Identify which cell holds the provided text, then report its (x, y) central coordinate. 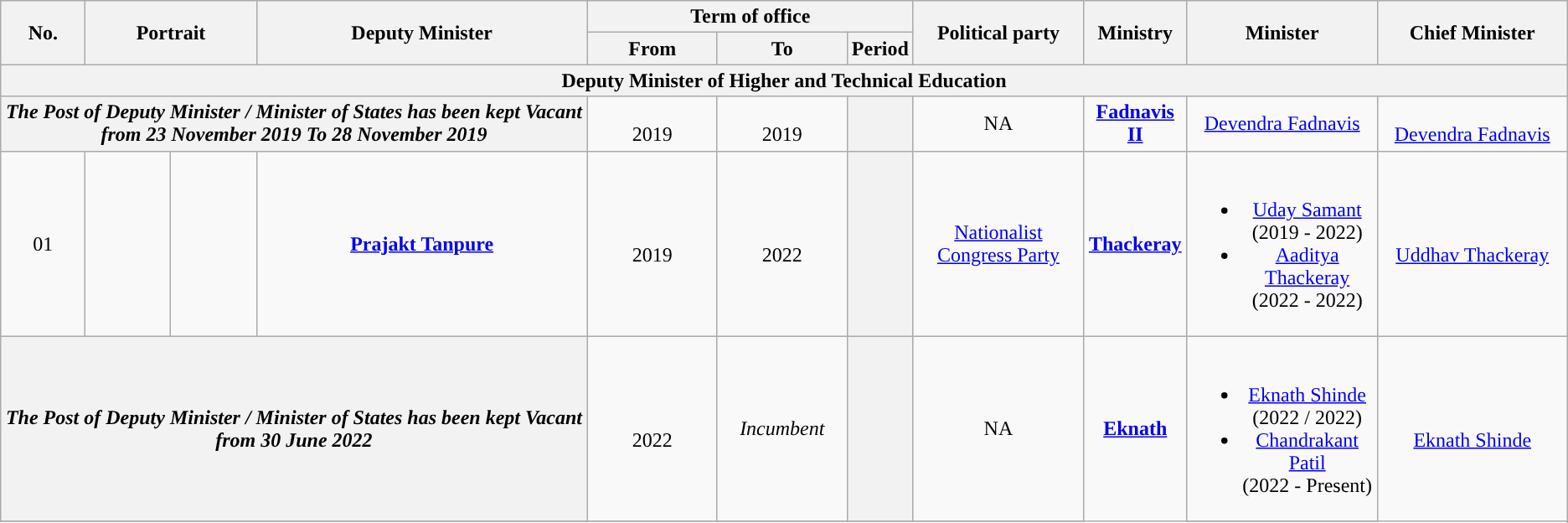
Uddhav Thackeray (1473, 243)
Uday Samant (2019 - 2022)Aaditya Thackeray (2022 - 2022) (1282, 243)
Eknath Shinde (1473, 429)
Fadnavis II (1135, 124)
Term of office (750, 17)
01 (44, 243)
Ministry (1135, 33)
Deputy Minister (422, 33)
Nationalist Congress Party (998, 243)
Eknath (1135, 429)
The Post of Deputy Minister / Minister of States has been kept Vacant from 30 June 2022 (294, 429)
Period (879, 49)
Minister (1282, 33)
Prajakt Tanpure (422, 243)
Deputy Minister of Higher and Technical Education (784, 80)
From (652, 49)
Chief Minister (1473, 33)
Political party (998, 33)
Portrait (171, 33)
Eknath Shinde (2022 / 2022)Chandrakant Patil (2022 - Present) (1282, 429)
To (782, 49)
Incumbent (782, 429)
The Post of Deputy Minister / Minister of States has been kept Vacant from 23 November 2019 To 28 November 2019 (294, 124)
No. (44, 33)
Thackeray (1135, 243)
